Return the [X, Y] coordinate for the center point of the cell that contains the specified text.  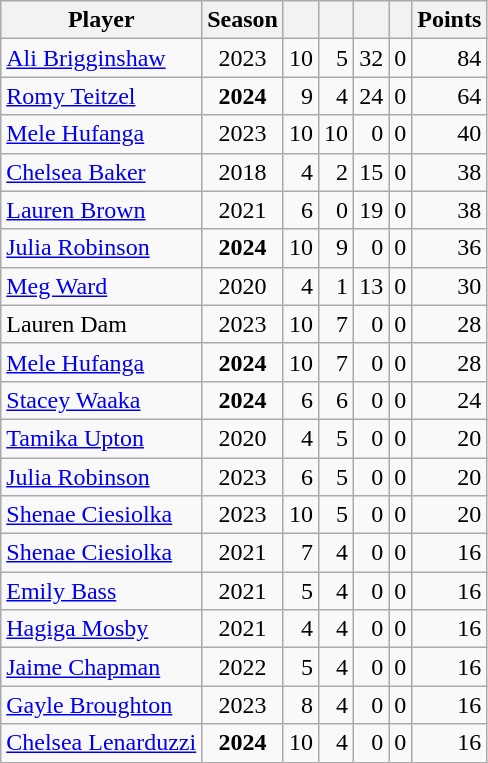
2018 [243, 172]
Tamika Upton [102, 438]
Chelsea Baker [102, 172]
15 [372, 172]
30 [450, 286]
32 [372, 58]
2 [336, 172]
Points [450, 20]
2022 [243, 667]
13 [372, 286]
Gayle Broughton [102, 705]
Stacey Waaka [102, 400]
64 [450, 96]
19 [372, 210]
Player [102, 20]
Chelsea Lenarduzzi [102, 743]
Jaime Chapman [102, 667]
40 [450, 134]
Hagiga Mosby [102, 629]
1 [336, 286]
Season [243, 20]
Lauren Dam [102, 324]
36 [450, 248]
Meg Ward [102, 286]
Romy Teitzel [102, 96]
Lauren Brown [102, 210]
84 [450, 58]
Emily Bass [102, 591]
8 [300, 705]
Ali Brigginshaw [102, 58]
